Output the (X, Y) coordinate of the center of the cell containing the given text.  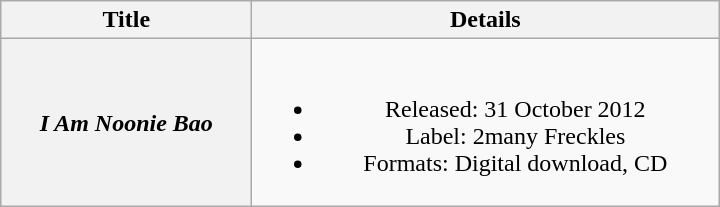
I Am Noonie Bao (126, 122)
Details (486, 20)
Released: 31 October 2012Label: 2many FrecklesFormats: Digital download, CD (486, 122)
Title (126, 20)
